Return (X, Y) of the center of cell containing provided text 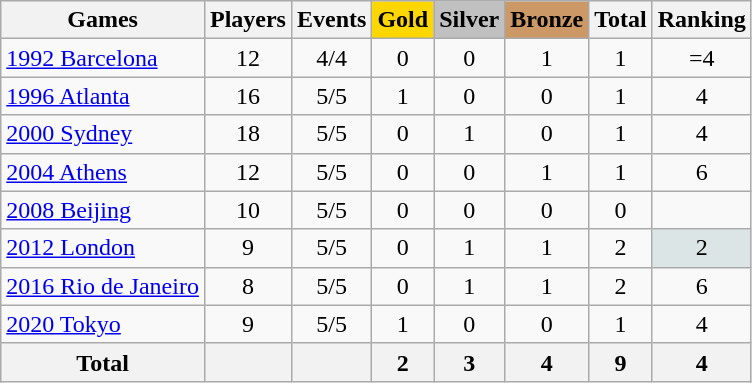
=4 (702, 58)
2012 London (103, 248)
1996 Atlanta (103, 96)
2004 Athens (103, 172)
Bronze (547, 20)
Silver (470, 20)
10 (248, 210)
1992 Barcelona (103, 58)
Games (103, 20)
3 (470, 362)
2008 Beijing (103, 210)
Players (248, 20)
Events (331, 20)
4/4 (331, 58)
18 (248, 134)
2000 Sydney (103, 134)
16 (248, 96)
8 (248, 286)
2020 Tokyo (103, 324)
Ranking (702, 20)
2016 Rio de Janeiro (103, 286)
Gold (403, 20)
